Find where the given text appears and provide that cell's center as (X, Y) coordinate. 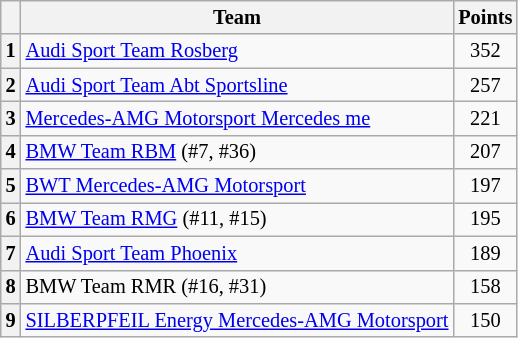
BMW Team RBM (#7, #36) (238, 152)
2 (11, 85)
Team (238, 17)
SILBERPFEIL Energy Mercedes-AMG Motorsport (238, 320)
BMW Team RMG (#11, #15) (238, 219)
150 (485, 320)
Audi Sport Team Abt Sportsline (238, 85)
352 (485, 51)
9 (11, 320)
197 (485, 186)
Mercedes-AMG Motorsport Mercedes me (238, 118)
4 (11, 152)
257 (485, 85)
Audi Sport Team Rosberg (238, 51)
Points (485, 17)
BMW Team RMR (#16, #31) (238, 287)
6 (11, 219)
189 (485, 253)
8 (11, 287)
158 (485, 287)
5 (11, 186)
3 (11, 118)
Audi Sport Team Phoenix (238, 253)
207 (485, 152)
BWT Mercedes-AMG Motorsport (238, 186)
221 (485, 118)
7 (11, 253)
1 (11, 51)
195 (485, 219)
